Identify which cell holds the provided text, then report its [X, Y] central coordinate. 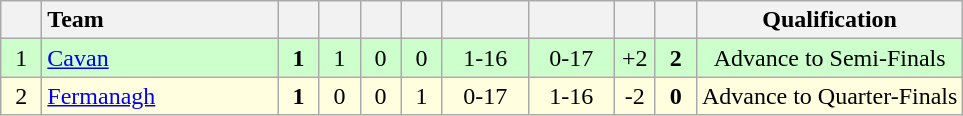
+2 [634, 58]
Fermanagh [160, 96]
-2 [634, 96]
Qualification [830, 20]
Advance to Semi-Finals [830, 58]
Cavan [160, 58]
Advance to Quarter-Finals [830, 96]
Team [160, 20]
